Locate the cell with the specified text and output its (x, y) center coordinate. 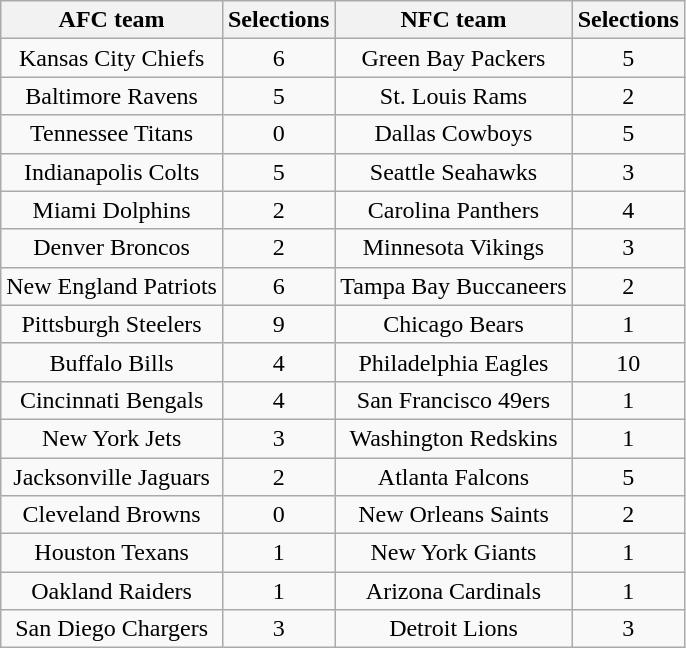
Minnesota Vikings (454, 248)
Kansas City Chiefs (112, 58)
Houston Texans (112, 553)
Green Bay Packers (454, 58)
San Diego Chargers (112, 629)
Cleveland Browns (112, 515)
Detroit Lions (454, 629)
Carolina Panthers (454, 210)
Philadelphia Eagles (454, 362)
9 (278, 324)
St. Louis Rams (454, 96)
Arizona Cardinals (454, 591)
Cincinnati Bengals (112, 400)
Atlanta Falcons (454, 477)
NFC team (454, 20)
Jacksonville Jaguars (112, 477)
Dallas Cowboys (454, 134)
New Orleans Saints (454, 515)
Indianapolis Colts (112, 172)
Tennessee Titans (112, 134)
Chicago Bears (454, 324)
Denver Broncos (112, 248)
Seattle Seahawks (454, 172)
New England Patriots (112, 286)
New York Jets (112, 438)
Pittsburgh Steelers (112, 324)
Washington Redskins (454, 438)
10 (628, 362)
Tampa Bay Buccaneers (454, 286)
Baltimore Ravens (112, 96)
San Francisco 49ers (454, 400)
Miami Dolphins (112, 210)
Buffalo Bills (112, 362)
AFC team (112, 20)
Oakland Raiders (112, 591)
New York Giants (454, 553)
